Determine the [X, Y] coordinate at the center of the cell enclosing the given text.  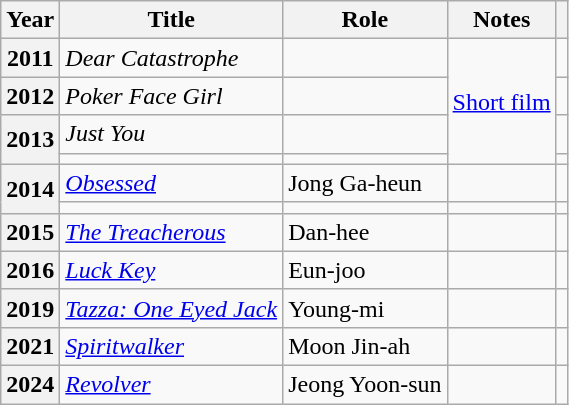
Dan-hee [365, 232]
Jong Ga-heun [365, 183]
Moon Jin-ah [365, 346]
2015 [30, 232]
2014 [30, 188]
Dear Catastrophe [172, 58]
Tazza: One Eyed Jack [172, 308]
Year [30, 20]
Notes [502, 20]
2013 [30, 140]
2021 [30, 346]
Short film [502, 102]
2019 [30, 308]
Jeong Yoon-sun [365, 384]
2016 [30, 270]
Just You [172, 134]
2011 [30, 58]
Eun-joo [365, 270]
The Treacherous [172, 232]
Luck Key [172, 270]
Young-mi [365, 308]
2012 [30, 96]
Obsessed [172, 183]
Role [365, 20]
2024 [30, 384]
Revolver [172, 384]
Title [172, 20]
Spiritwalker [172, 346]
Poker Face Girl [172, 96]
